Capture the cell that displays the provided text and extract its [x, y] central coordinate. 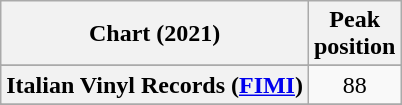
Peakposition [354, 34]
Italian Vinyl Records (FIMI) [155, 85]
Chart (2021) [155, 34]
88 [354, 85]
